Return [X, Y] of the center of cell containing provided text 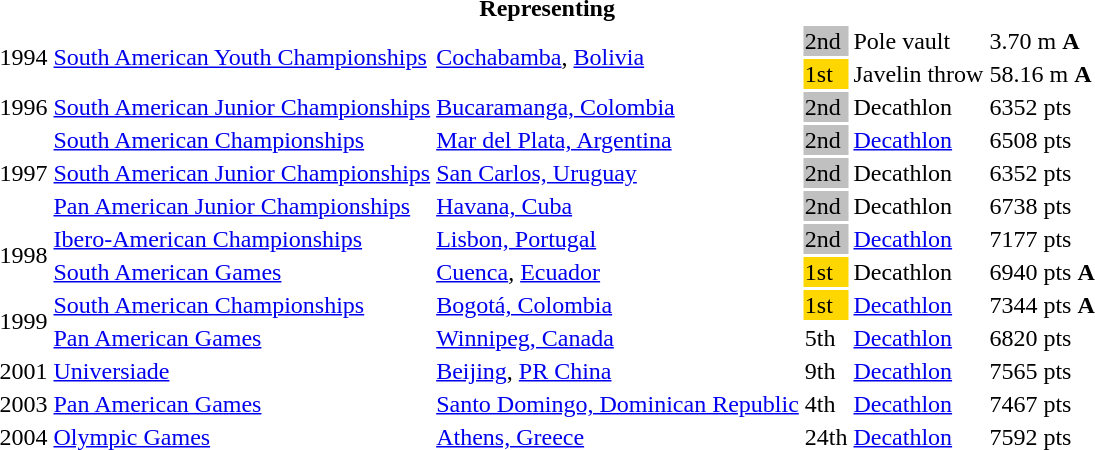
South American Games [242, 272]
5th [826, 338]
9th [826, 371]
4th [826, 404]
Winnipeg, Canada [618, 338]
Santo Domingo, Dominican Republic [618, 404]
Cuenca, Ecuador [618, 272]
Javelin throw [918, 74]
Cochabamba, Bolivia [618, 58]
Bucaramanga, Colombia [618, 107]
Lisbon, Portugal [618, 239]
Beijing, PR China [618, 371]
Ibero-American Championships [242, 239]
Bogotá, Colombia [618, 305]
San Carlos, Uruguay [618, 173]
Pole vault [918, 41]
Mar del Plata, Argentina [618, 140]
South American Youth Championships [242, 58]
Universiade [242, 371]
Pan American Junior Championships [242, 206]
Havana, Cuba [618, 206]
